Determine the (x, y) coordinate at the center of the cell enclosing the given text.  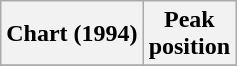
Chart (1994) (72, 34)
Peakposition (189, 34)
